Scan for the cell matching the given text and deliver its [x, y] coordinate at center. 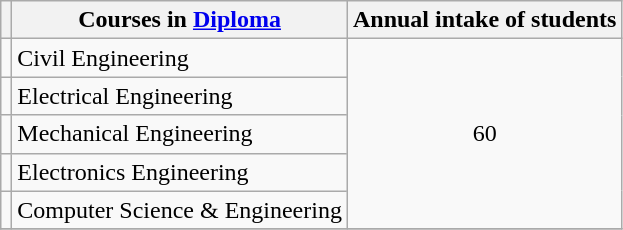
Mechanical Engineering [180, 134]
Computer Science & Engineering [180, 210]
Civil Engineering [180, 58]
Annual intake of students [484, 20]
Electrical Engineering [180, 96]
Courses in Diploma [180, 20]
60 [484, 134]
Electronics Engineering [180, 172]
